Search for the cell housing the specified text and yield its (x, y) center coordinate. 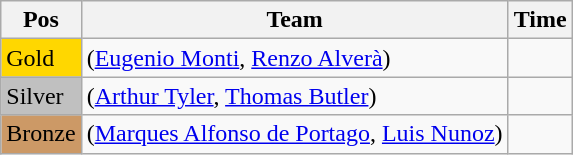
Time (540, 20)
(Marques Alfonso de Portago, Luis Nunoz) (294, 134)
Bronze (41, 134)
Gold (41, 58)
Silver (41, 96)
Pos (41, 20)
(Eugenio Monti, Renzo Alverà) (294, 58)
(Arthur Tyler, Thomas Butler) (294, 96)
Team (294, 20)
